Search for the cell housing the specified text and yield its (x, y) center coordinate. 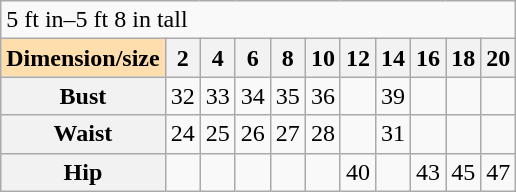
6 (252, 58)
32 (182, 96)
4 (218, 58)
36 (322, 96)
Waist (83, 134)
47 (498, 172)
34 (252, 96)
43 (428, 172)
27 (288, 134)
40 (358, 172)
18 (464, 58)
12 (358, 58)
45 (464, 172)
28 (322, 134)
Bust (83, 96)
10 (322, 58)
24 (182, 134)
25 (218, 134)
35 (288, 96)
2 (182, 58)
31 (394, 134)
20 (498, 58)
Dimension/size (83, 58)
33 (218, 96)
Hip (83, 172)
14 (394, 58)
26 (252, 134)
8 (288, 58)
39 (394, 96)
5 ft in–5 ft 8 in tall (258, 20)
16 (428, 58)
